Return the (x, y) coordinate for the center point of the cell that contains the specified text.  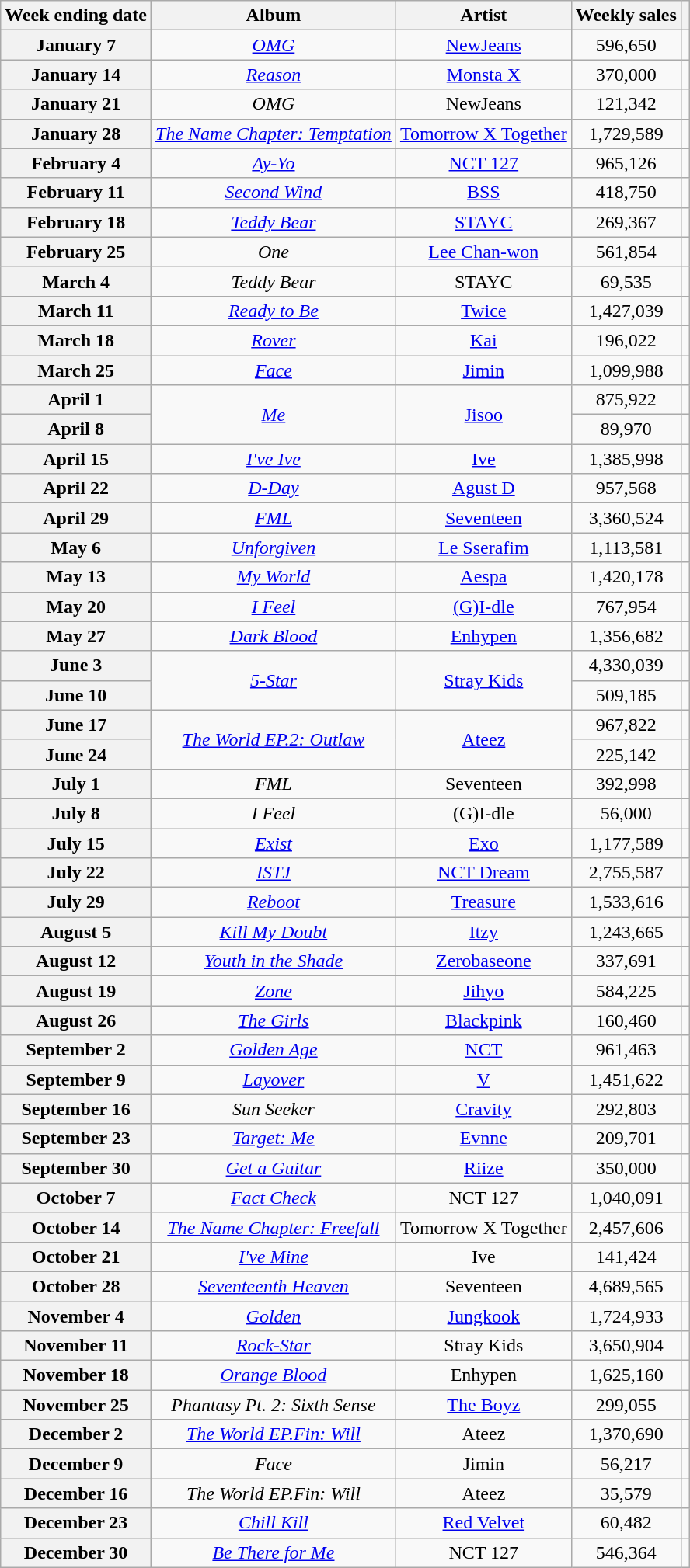
Blackpink (483, 1020)
961,463 (626, 1050)
Chill Kill (274, 1523)
Orange Blood (274, 1375)
Week ending date (76, 16)
November 25 (76, 1405)
Lee Chan-won (483, 252)
3,360,524 (626, 518)
Reason (274, 75)
June 17 (76, 725)
Aespa (483, 577)
4,330,039 (626, 666)
Me (274, 415)
I've Mine (274, 1257)
December 23 (76, 1523)
Exo (483, 843)
1,243,665 (626, 932)
October 21 (76, 1257)
September 23 (76, 1139)
February 25 (76, 252)
August 5 (76, 932)
561,854 (626, 252)
1,724,933 (626, 1316)
1,113,581 (626, 548)
2,755,587 (626, 873)
596,650 (626, 45)
August 12 (76, 961)
767,954 (626, 607)
February 18 (76, 222)
BSS (483, 193)
1,729,589 (626, 134)
370,000 (626, 75)
Artist (483, 16)
September 16 (76, 1109)
1,040,091 (626, 1198)
July 22 (76, 873)
Twice (483, 311)
269,367 (626, 222)
One (274, 252)
1,427,039 (626, 311)
2,457,606 (626, 1227)
337,691 (626, 961)
Rock-Star (274, 1346)
546,364 (626, 1552)
October 14 (76, 1227)
121,342 (626, 104)
160,460 (626, 1020)
July 29 (76, 902)
NCT (483, 1050)
1,370,690 (626, 1434)
Be There for Me (274, 1552)
February 11 (76, 193)
April 29 (76, 518)
March 11 (76, 311)
56,000 (626, 813)
Evnne (483, 1139)
Phantasy Pt. 2: Sixth Sense (274, 1405)
The Name Chapter: Temptation (274, 134)
1,356,682 (626, 636)
I've Ive (274, 459)
May 13 (76, 577)
Layover (274, 1080)
D-Day (274, 488)
Kai (483, 340)
The Girls (274, 1020)
Red Velvet (483, 1523)
Riize (483, 1168)
Zerobaseone (483, 961)
May 27 (76, 636)
1,385,998 (626, 459)
May 20 (76, 607)
225,142 (626, 754)
89,970 (626, 429)
418,750 (626, 193)
209,701 (626, 1139)
Sun Seeker (274, 1109)
1,099,988 (626, 370)
3,650,904 (626, 1346)
Jungkook (483, 1316)
Golden Age (274, 1050)
5-Star (274, 680)
1,533,616 (626, 902)
June 3 (76, 666)
1,420,178 (626, 577)
The Boyz (483, 1405)
November 4 (76, 1316)
July 15 (76, 843)
August 26 (76, 1020)
November 11 (76, 1346)
Agust D (483, 488)
September 2 (76, 1050)
September 9 (76, 1080)
Target: Me (274, 1139)
196,022 (626, 340)
January 14 (76, 75)
Ay-Yo (274, 163)
Reboot (274, 902)
299,055 (626, 1405)
March 4 (76, 281)
July 1 (76, 784)
141,424 (626, 1257)
October 7 (76, 1198)
December 9 (76, 1464)
September 30 (76, 1168)
Get a Guitar (274, 1168)
957,568 (626, 488)
Treasure (483, 902)
December 2 (76, 1434)
ISTJ (274, 873)
April 22 (76, 488)
April 15 (76, 459)
November 18 (76, 1375)
875,922 (626, 400)
56,217 (626, 1464)
Le Sserafim (483, 548)
Unforgiven (274, 548)
392,998 (626, 784)
December 30 (76, 1552)
June 24 (76, 754)
January 7 (76, 45)
967,822 (626, 725)
509,185 (626, 695)
60,482 (626, 1523)
My World (274, 577)
Seventeenth Heaven (274, 1286)
June 10 (76, 695)
Kill My Doubt (274, 932)
Second Wind (274, 193)
Golden (274, 1316)
April 1 (76, 400)
October 28 (76, 1286)
Itzy (483, 932)
August 19 (76, 991)
January 21 (76, 104)
1,625,160 (626, 1375)
January 28 (76, 134)
Monsta X (483, 75)
December 16 (76, 1493)
NCT Dream (483, 873)
292,803 (626, 1109)
V (483, 1080)
Album (274, 16)
Youth in the Shade (274, 961)
Jisoo (483, 415)
965,126 (626, 163)
69,535 (626, 281)
March 18 (76, 340)
4,689,565 (626, 1286)
Cravity (483, 1109)
Rover (274, 340)
March 25 (76, 370)
35,579 (626, 1493)
The Name Chapter: Freefall (274, 1227)
May 6 (76, 548)
February 4 (76, 163)
Jihyo (483, 991)
Dark Blood (274, 636)
April 8 (76, 429)
1,177,589 (626, 843)
Weekly sales (626, 16)
July 8 (76, 813)
Ready to Be (274, 311)
1,451,622 (626, 1080)
584,225 (626, 991)
350,000 (626, 1168)
Exist (274, 843)
Fact Check (274, 1198)
Zone (274, 991)
The World EP.2: Outlaw (274, 739)
